Capture the cell that displays the provided text and extract its [X, Y] central coordinate. 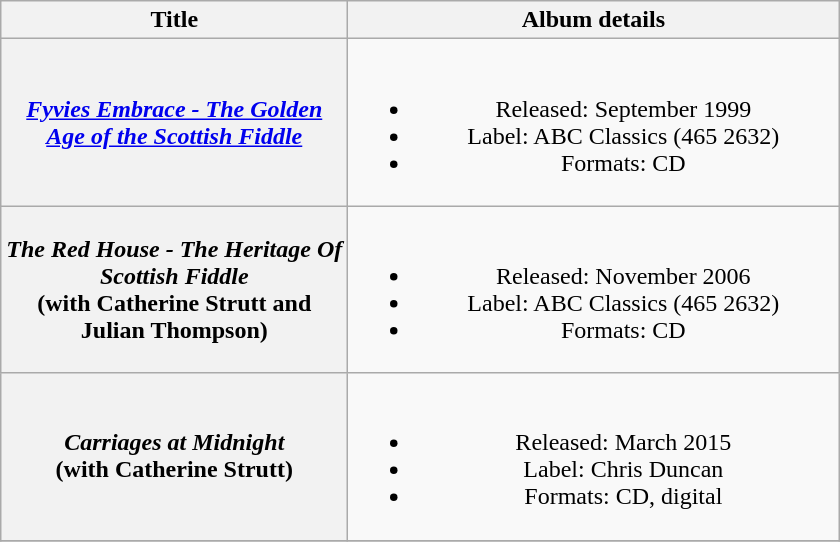
Title [174, 20]
Released: September 1999Label: ABC Classics (465 2632)Formats: CD [594, 122]
Carriages at Midnight (with Catherine Strutt) [174, 456]
Album details [594, 20]
The Red House - The Heritage Of Scottish Fiddle (with Catherine Strutt and Julian Thompson) [174, 290]
Released: March 2015Label: Chris DuncanFormats: CD, digital [594, 456]
Fyvies Embrace - The Golden Age of the Scottish Fiddle [174, 122]
Released: November 2006Label: ABC Classics (465 2632)Formats: CD [594, 290]
